Output the (X, Y) coordinate of the center of the cell containing the given text.  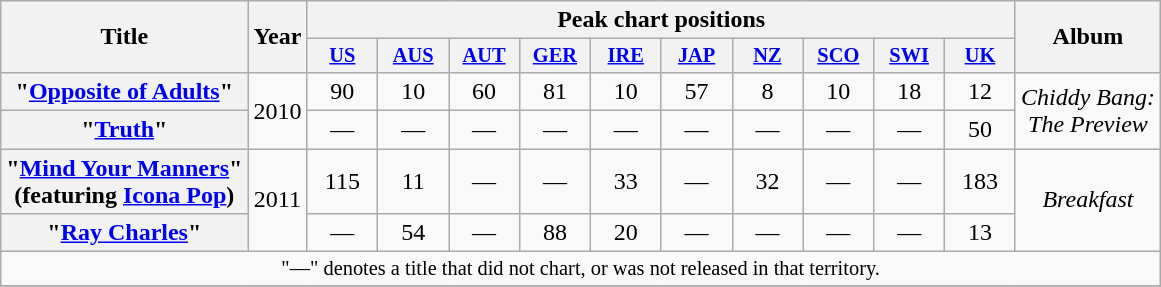
Peak chart positions (662, 20)
NZ (768, 56)
SWI (910, 56)
81 (554, 91)
11 (414, 182)
GER (554, 56)
AUS (414, 56)
12 (980, 91)
57 (696, 91)
88 (554, 233)
"Ray Charles" (124, 233)
183 (980, 182)
60 (484, 91)
Title (124, 37)
115 (342, 182)
"Truth" (124, 130)
2011 (278, 200)
33 (626, 182)
13 (980, 233)
US (342, 56)
18 (910, 91)
SCO (838, 56)
2010 (278, 110)
54 (414, 233)
Breakfast (1088, 200)
8 (768, 91)
"Mind Your Manners"(featuring Icona Pop) (124, 182)
90 (342, 91)
32 (768, 182)
IRE (626, 56)
AUT (484, 56)
50 (980, 130)
JAP (696, 56)
Album (1088, 37)
"—" denotes a title that did not chart, or was not released in that territory. (581, 269)
Chiddy Bang:The Preview (1088, 110)
UK (980, 56)
"Opposite of Adults" (124, 91)
Year (278, 37)
20 (626, 233)
